Output the (X, Y) coordinate of the center of the cell containing the given text.  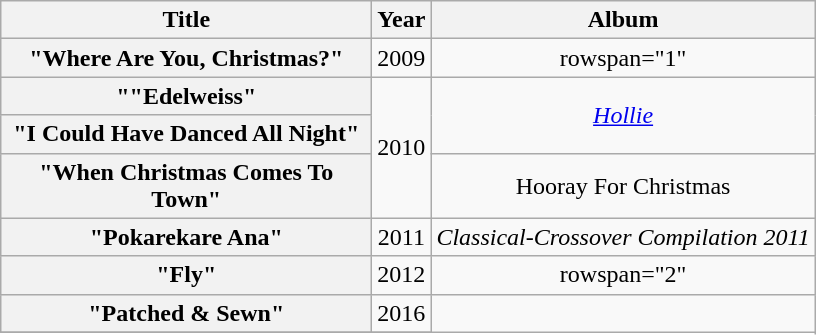
2010 (402, 148)
""Edelweiss" (186, 96)
Title (186, 20)
2012 (402, 275)
"Patched & Sewn" (186, 313)
"Pokarekare Ana" (186, 237)
"Where Are You, Christmas?" (186, 58)
Hooray For Christmas (623, 186)
"When Christmas Comes To Town" (186, 186)
2009 (402, 58)
Hollie (623, 115)
rowspan="1" (623, 58)
rowspan="2" (623, 275)
"Fly" (186, 275)
Year (402, 20)
2016 (402, 313)
"I Could Have Danced All Night" (186, 134)
2011 (402, 237)
Classical-Crossover Compilation 2011 (623, 237)
Album (623, 20)
